Return [X, Y] of the center of cell containing provided text 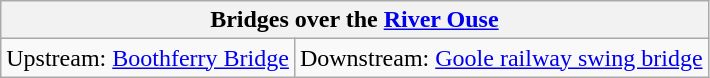
Downstream: Goole railway swing bridge [501, 58]
Bridges over the River Ouse [354, 20]
Upstream: Boothferry Bridge [148, 58]
